Extract the (x, y) coordinate from the center of the cell holding the provided text.  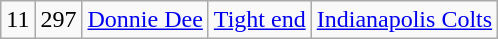
Indianapolis Colts (404, 20)
Donnie Dee (145, 20)
297 (58, 20)
Tight end (260, 20)
11 (18, 20)
